Capture the cell that displays the provided text and extract its [X, Y] central coordinate. 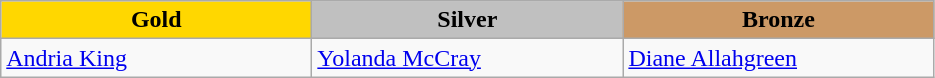
Yolanda McCray [468, 58]
Andria King [156, 58]
Gold [156, 20]
Bronze [778, 20]
Silver [468, 20]
Diane Allahgreen [778, 58]
